From the cell containing the given text, extract its center point as (x, y) coordinate. 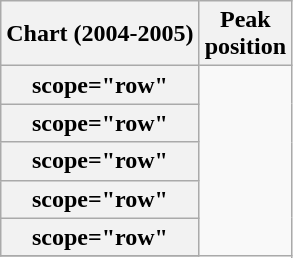
Chart (2004-2005) (100, 34)
Peakposition (245, 34)
